Provide the (x, y) coordinate of the cell's center where the given text is located.  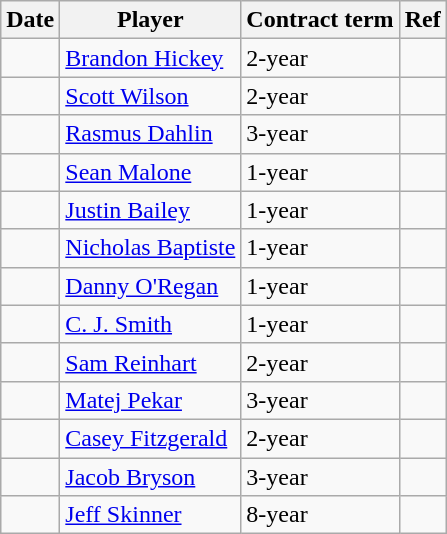
Brandon Hickey (150, 58)
C. J. Smith (150, 324)
Sean Malone (150, 172)
8-year (320, 515)
Player (150, 20)
Jeff Skinner (150, 515)
Date (30, 20)
Nicholas Baptiste (150, 248)
Jacob Bryson (150, 477)
Contract term (320, 20)
Rasmus Dahlin (150, 134)
Justin Bailey (150, 210)
Matej Pekar (150, 400)
Casey Fitzgerald (150, 438)
Ref (422, 20)
Scott Wilson (150, 96)
Sam Reinhart (150, 362)
Danny O'Regan (150, 286)
